Locate the cell with the specified text and output its [x, y] center coordinate. 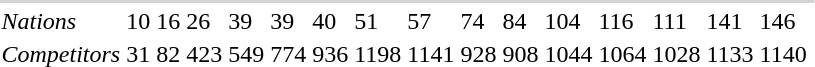
146 [783, 21]
74 [478, 21]
26 [204, 21]
104 [568, 21]
141 [730, 21]
Nations [61, 21]
10 [138, 21]
111 [676, 21]
116 [622, 21]
51 [378, 21]
57 [431, 21]
40 [330, 21]
84 [520, 21]
16 [168, 21]
